For the text-containing cell, return its midpoint in (x, y) coordinate format. 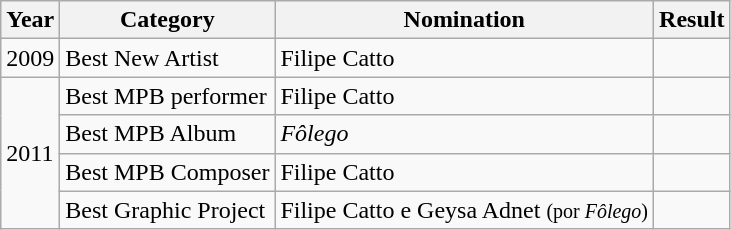
2009 (30, 58)
Best MPB Album (168, 134)
Nomination (464, 20)
2011 (30, 153)
Category (168, 20)
Filipe Catto e Geysa Adnet (por Fôlego) (464, 210)
Best MPB performer (168, 96)
Result (692, 20)
Best Graphic Project (168, 210)
Fôlego (464, 134)
Best MPB Composer (168, 172)
Best New Artist (168, 58)
Year (30, 20)
